Provide the [x, y] coordinate of the cell's center where the given text is located.  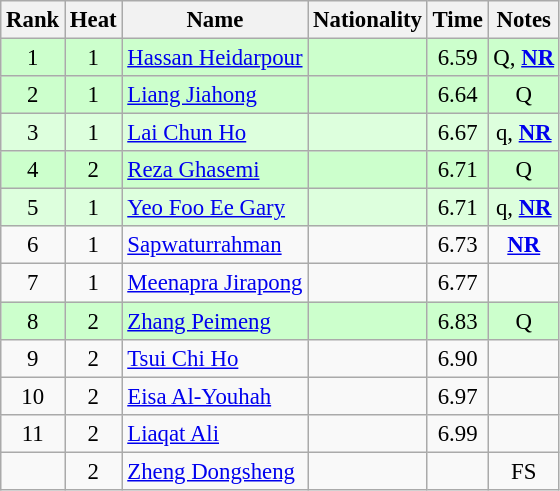
Lai Chun Ho [215, 133]
FS [524, 471]
10 [33, 396]
6.77 [458, 283]
7 [33, 283]
Notes [524, 20]
6.67 [458, 133]
Eisa Al-Youhah [215, 396]
Tsui Chi Ho [215, 358]
Meenapra Jirapong [215, 283]
6.59 [458, 58]
6.73 [458, 245]
Time [458, 20]
Name [215, 20]
6.83 [458, 321]
6.97 [458, 396]
Liaqat Ali [215, 433]
Reza Ghasemi [215, 170]
6.90 [458, 358]
Sapwaturrahman [215, 245]
NR [524, 245]
Rank [33, 20]
11 [33, 433]
4 [33, 170]
6 [33, 245]
9 [33, 358]
Nationality [368, 20]
Zhang Peimeng [215, 321]
Liang Jiahong [215, 95]
Q, NR [524, 58]
Zheng Dongsheng [215, 471]
3 [33, 133]
Yeo Foo Ee Gary [215, 208]
6.99 [458, 433]
5 [33, 208]
Hassan Heidarpour [215, 58]
6.64 [458, 95]
Heat [94, 20]
8 [33, 321]
